From the cell containing the given text, extract its center point as [x, y] coordinate. 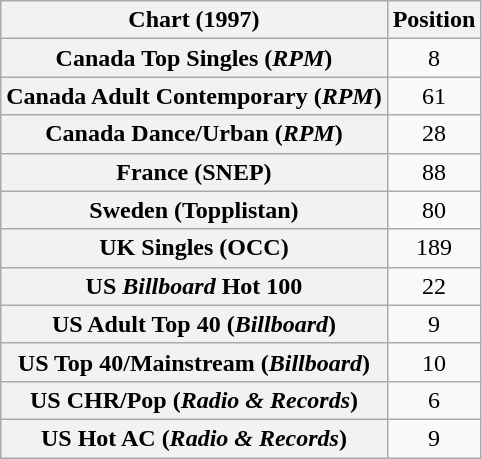
22 [434, 286]
28 [434, 134]
US Hot AC (Radio & Records) [194, 438]
UK Singles (OCC) [194, 248]
10 [434, 362]
189 [434, 248]
Sweden (Topplistan) [194, 210]
61 [434, 96]
US CHR/Pop (Radio & Records) [194, 400]
8 [434, 58]
Canada Dance/Urban (RPM) [194, 134]
US Billboard Hot 100 [194, 286]
6 [434, 400]
France (SNEP) [194, 172]
Canada Top Singles (RPM) [194, 58]
80 [434, 210]
US Top 40/Mainstream (Billboard) [194, 362]
US Adult Top 40 (Billboard) [194, 324]
Position [434, 20]
Chart (1997) [194, 20]
Canada Adult Contemporary (RPM) [194, 96]
88 [434, 172]
